Extract the (X, Y) coordinate from the center of the cell holding the provided text.  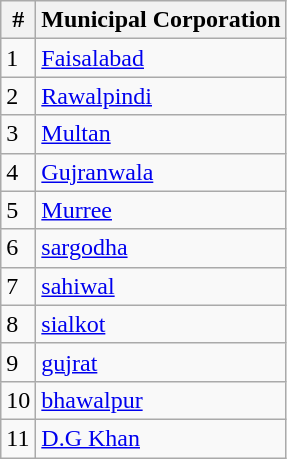
sargodha (161, 248)
Municipal Corporation (161, 20)
9 (18, 362)
8 (18, 324)
10 (18, 400)
6 (18, 248)
7 (18, 286)
Gujranwala (161, 172)
D.G Khan (161, 438)
# (18, 20)
1 (18, 58)
Rawalpindi (161, 96)
3 (18, 134)
Faisalabad (161, 58)
Multan (161, 134)
11 (18, 438)
gujrat (161, 362)
4 (18, 172)
Murree (161, 210)
sahiwal (161, 286)
sialkot (161, 324)
bhawalpur (161, 400)
2 (18, 96)
5 (18, 210)
